Scan for the cell matching the given text and deliver its [x, y] coordinate at center. 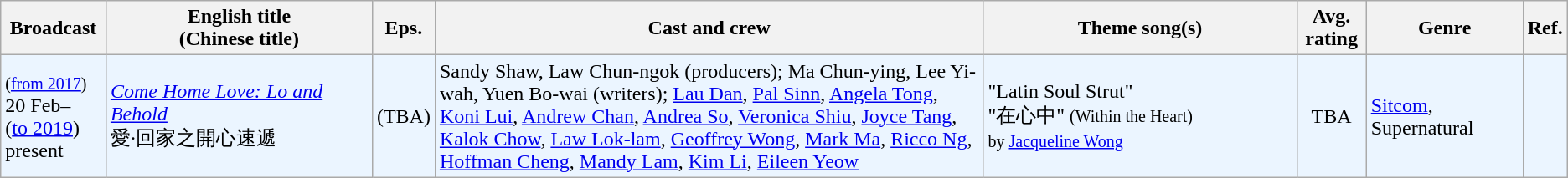
Eps. [404, 28]
Ref. [1545, 28]
(from 2017) 20 Feb–(to 2019) present [54, 116]
Theme song(s) [1140, 28]
"Latin Soul Strut""在心中" (Within the Heart)by Jacqueline Wong [1140, 116]
Cast and crew [709, 28]
TBA [1332, 116]
Genre [1444, 28]
Come Home Love: Lo and Behold 愛·回家之開心速遞 [239, 116]
English title (Chinese title) [239, 28]
Sitcom, Supernatural [1444, 116]
Avg. rating [1332, 28]
(TBA) [404, 116]
Broadcast [54, 28]
